Return [x, y] of the center of cell containing provided text 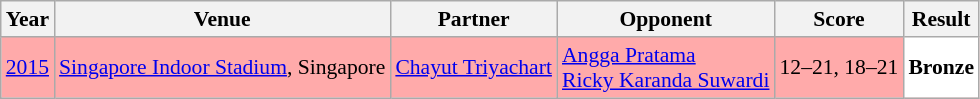
Bronze [941, 68]
Score [838, 19]
Partner [474, 19]
Year [28, 19]
Result [941, 19]
2015 [28, 68]
12–21, 18–21 [838, 68]
Chayut Triyachart [474, 68]
Singapore Indoor Stadium, Singapore [222, 68]
Angga Pratama Ricky Karanda Suwardi [666, 68]
Venue [222, 19]
Opponent [666, 19]
